Determine the (X, Y) coordinate at the center of the cell enclosing the given text.  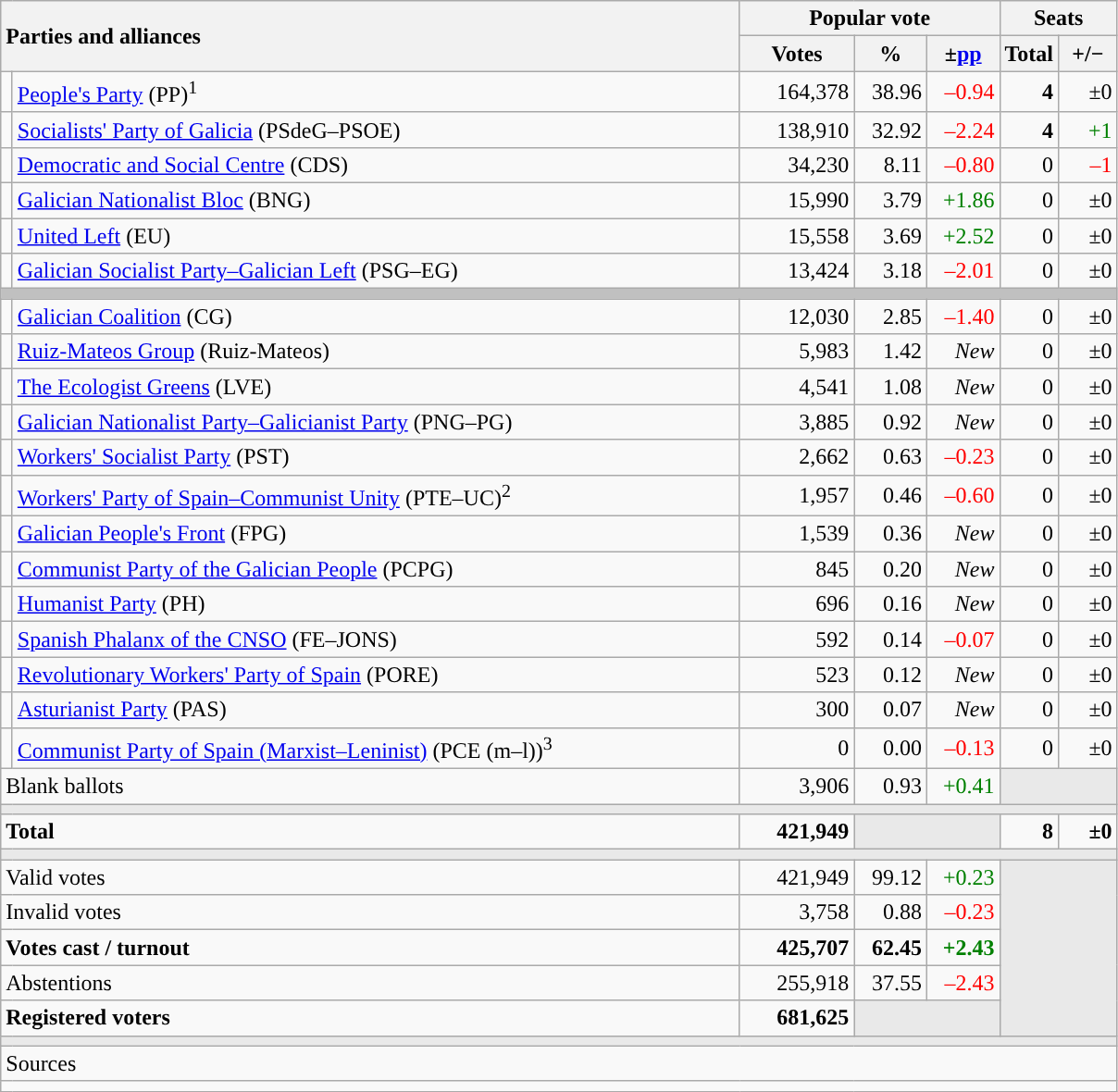
+0.41 (963, 787)
99.12 (890, 877)
People's Party (PP)1 (376, 93)
Votes (797, 54)
138,910 (797, 130)
Seats (1059, 19)
62.45 (890, 948)
±pp (963, 54)
696 (797, 604)
5,983 (797, 352)
–2.01 (963, 271)
Communist Party of the Galician People (PCPG) (376, 569)
681,625 (797, 1018)
Socialists' Party of Galicia (PSdeG–PSOE) (376, 130)
Galician Coalition (CG) (376, 316)
Blank ballots (370, 787)
Communist Party of Spain (Marxist–Leninist) (PCE (m–l))3 (376, 748)
0.92 (890, 422)
+0.23 (963, 877)
845 (797, 569)
Workers' Socialist Party (PST) (376, 457)
300 (797, 710)
3.18 (890, 271)
+1.86 (963, 201)
523 (797, 675)
0.00 (890, 748)
–2.43 (963, 983)
1.08 (890, 387)
8.11 (890, 165)
32.92 (890, 130)
0.36 (890, 534)
+/− (1088, 54)
Workers' Party of Spain–Communist Unity (PTE–UC)2 (376, 496)
Abstentions (370, 983)
38.96 (890, 93)
Revolutionary Workers' Party of Spain (PORE) (376, 675)
0.16 (890, 604)
–2.24 (963, 130)
0.63 (890, 457)
Invalid votes (370, 912)
Ruiz-Mateos Group (Ruiz-Mateos) (376, 352)
0.14 (890, 639)
12,030 (797, 316)
% (890, 54)
592 (797, 639)
0.88 (890, 912)
3.69 (890, 236)
37.55 (890, 983)
–1 (1088, 165)
Democratic and Social Centre (CDS) (376, 165)
Galician Nationalist Party–Galicianist Party (PNG–PG) (376, 422)
–0.07 (963, 639)
34,230 (797, 165)
+2.43 (963, 948)
255,918 (797, 983)
164,378 (797, 93)
–1.40 (963, 316)
–0.94 (963, 93)
Valid votes (370, 877)
1,957 (797, 496)
–0.60 (963, 496)
Humanist Party (PH) (376, 604)
3,906 (797, 787)
Sources (559, 1063)
Votes cast / turnout (370, 948)
15,990 (797, 201)
Asturianist Party (PAS) (376, 710)
United Left (EU) (376, 236)
3,885 (797, 422)
8 (1029, 832)
4,541 (797, 387)
–0.80 (963, 165)
Galician Socialist Party–Galician Left (PSG–EG) (376, 271)
+1 (1088, 130)
2,662 (797, 457)
0.46 (890, 496)
Parties and alliances (370, 36)
The Ecologist Greens (LVE) (376, 387)
–0.13 (963, 748)
Galician Nationalist Bloc (BNG) (376, 201)
3,758 (797, 912)
0.20 (890, 569)
Popular vote (870, 19)
1,539 (797, 534)
2.85 (890, 316)
Registered voters (370, 1018)
425,707 (797, 948)
15,558 (797, 236)
Spanish Phalanx of the CNSO (FE–JONS) (376, 639)
0.12 (890, 675)
13,424 (797, 271)
0.07 (890, 710)
Galician People's Front (FPG) (376, 534)
0.93 (890, 787)
3.79 (890, 201)
+2.52 (963, 236)
1.42 (890, 352)
